Provide the [x, y] coordinate of the cell's center where the given text is located.  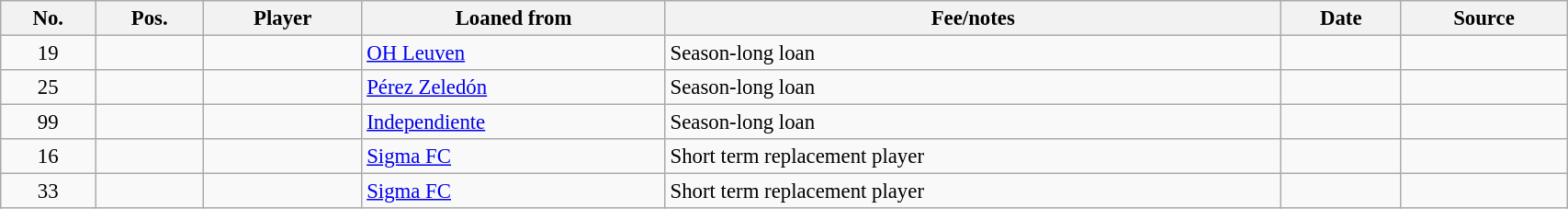
Pos. [150, 18]
Date [1341, 18]
Player [283, 18]
OH Leuven [513, 53]
Pérez Zeledón [513, 87]
Loaned from [513, 18]
25 [48, 87]
99 [48, 122]
Source [1483, 18]
Fee/notes [973, 18]
Independiente [513, 122]
33 [48, 192]
No. [48, 18]
16 [48, 157]
19 [48, 53]
